Pinpoint the cell where the given text exists, returning its [X, Y] midpoint coordinate. 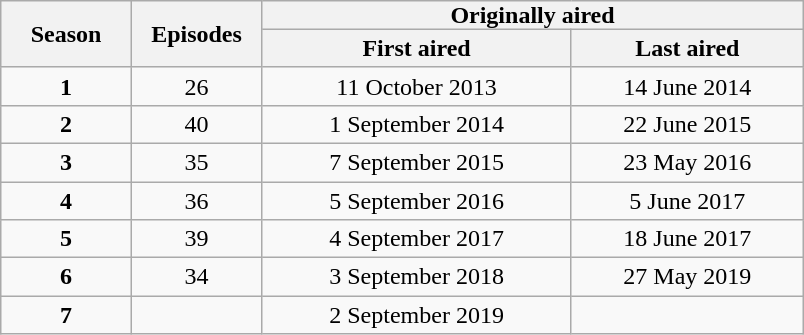
6 [66, 277]
2 September 2019 [417, 315]
7 [66, 315]
39 [196, 239]
22 June 2015 [687, 124]
5 September 2016 [417, 201]
5 [66, 239]
36 [196, 201]
Last aired [687, 48]
11 October 2013 [417, 86]
4 [66, 201]
7 September 2015 [417, 162]
Episodes [196, 34]
2 [66, 124]
First aired [417, 48]
Season [66, 34]
14 June 2014 [687, 86]
18 June 2017 [687, 239]
4 September 2017 [417, 239]
35 [196, 162]
5 June 2017 [687, 201]
3 September 2018 [417, 277]
Originally aired [533, 15]
26 [196, 86]
23 May 2016 [687, 162]
3 [66, 162]
1 September 2014 [417, 124]
1 [66, 86]
27 May 2019 [687, 277]
40 [196, 124]
34 [196, 277]
